Extract the (x, y) coordinate from the center of the cell holding the provided text.  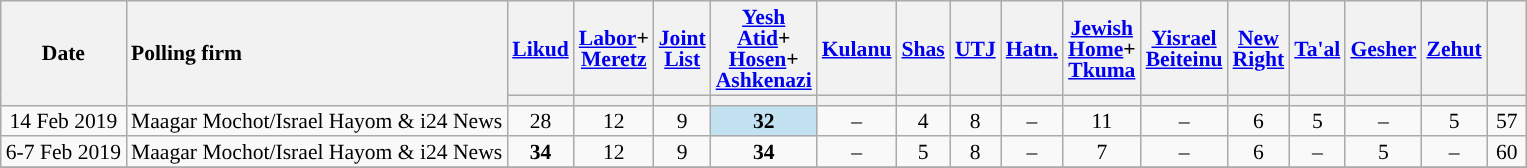
Hatn. (1032, 48)
JewishHome+Tkuma (1102, 48)
Date (64, 53)
14 Feb 2019 (64, 120)
32 (764, 120)
7 (1102, 152)
60 (1507, 152)
YeshAtid+Hosen+Ashkenazi (764, 48)
NewRight (1259, 48)
Zehut (1454, 48)
Labor+Meretz (614, 48)
Gesher (1383, 48)
Likud (540, 48)
11 (1102, 120)
Kulanu (857, 48)
UTJ (976, 48)
Shas (922, 48)
28 (540, 120)
4 (922, 120)
Ta'al (1317, 48)
YisraelBeiteinu (1184, 48)
6-7 Feb 2019 (64, 152)
JointList (682, 48)
Polling firm (316, 53)
57 (1507, 120)
